Output the [x, y] coordinate of the center of the cell containing the given text.  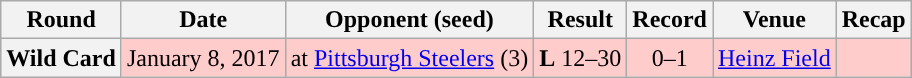
0–1 [670, 58]
Date [203, 20]
Record [670, 20]
Opponent (seed) [410, 20]
Round [62, 20]
Wild Card [62, 58]
January 8, 2017 [203, 58]
Result [580, 20]
at Pittsburgh Steelers (3) [410, 58]
L 12–30 [580, 58]
Heinz Field [774, 58]
Venue [774, 20]
Recap [874, 20]
